Provide the (x, y) coordinate of the cell's center where the given text is located.  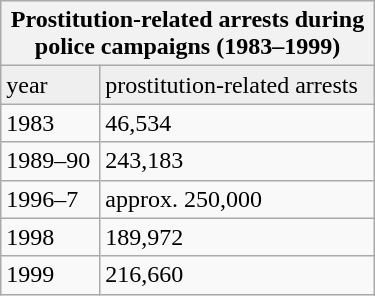
216,660 (238, 275)
year (50, 85)
243,183 (238, 161)
1983 (50, 123)
1999 (50, 275)
189,972 (238, 237)
approx. 250,000 (238, 199)
prostitution-related arrests (238, 85)
1998 (50, 237)
Prostitution-related arrests during police campaigns (1983–1999) (188, 34)
46,534 (238, 123)
1989–90 (50, 161)
1996–7 (50, 199)
